Return [x, y] of the center of cell containing provided text 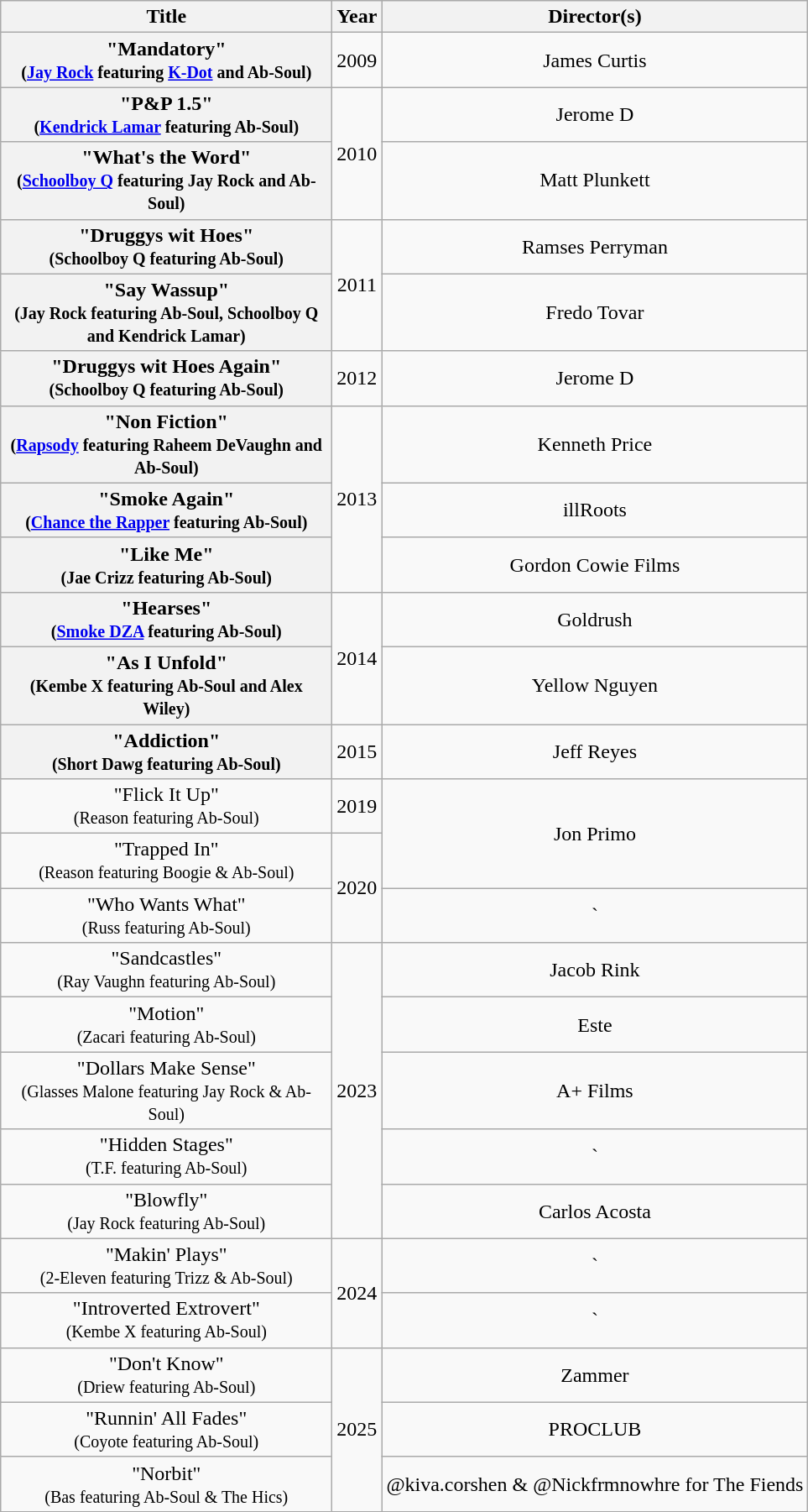
"Who Wants What"(Russ featuring Ab-Soul) [166, 915]
2025 [357, 1429]
"Motion"(Zacari featuring Ab-Soul) [166, 1024]
illRoots [595, 510]
Zammer [595, 1375]
Kenneth Price [595, 444]
Goldrush [595, 620]
"Norbit"(Bas featuring Ab-Soul & The Hics) [166, 1484]
"Trapped In"(Reason featuring Boogie & Ab-Soul) [166, 861]
Jon Primo [595, 834]
"Non Fiction"(Rapsody featuring Raheem DeVaughn and Ab-Soul) [166, 444]
"Druggys wit Hoes Again"(Schoolboy Q featuring Ab-Soul) [166, 378]
A+ Films [595, 1091]
"Dollars Make Sense"(Glasses Malone featuring Jay Rock & Ab-Soul) [166, 1091]
Ramses Perryman [595, 247]
"Say Wassup"(Jay Rock featuring Ab-Soul, Schoolboy Q and Kendrick Lamar) [166, 312]
Director(s) [595, 17]
"As I Unfold"(Kembe X featuring Ab-Soul and Alex Wiley) [166, 685]
Carlos Acosta [595, 1211]
Yellow Nguyen [595, 685]
2023 [357, 1091]
"Smoke Again"(Chance the Rapper featuring Ab-Soul) [166, 510]
"Runnin' All Fades"(Coyote featuring Ab-Soul) [166, 1429]
"Mandatory"(Jay Rock featuring K-Dot and Ab-Soul) [166, 60]
2012 [357, 378]
"Druggys wit Hoes"(Schoolboy Q featuring Ab-Soul) [166, 247]
@kiva.corshen & @Nickfrmnowhre for The Fiends [595, 1484]
James Curtis [595, 60]
Matt Plunkett [595, 180]
"Flick It Up"(Reason featuring Ab-Soul) [166, 806]
Title [166, 17]
"Introverted Extrovert"(Kembe X featuring Ab-Soul) [166, 1320]
Year [357, 17]
"Makin' Plays"(2-Eleven featuring Trizz & Ab-Soul) [166, 1266]
2015 [357, 751]
Este [595, 1024]
PROCLUB [595, 1429]
"Hearses"(Smoke DZA featuring Ab-Soul) [166, 620]
2009 [357, 60]
2019 [357, 806]
2010 [357, 153]
2024 [357, 1293]
Gordon Cowie Films [595, 564]
"Like Me"(Jae Crizz featuring Ab-Soul) [166, 564]
Jeff Reyes [595, 751]
"Sandcastles"(Ray Vaughn featuring Ab-Soul) [166, 971]
"Blowfly"(Jay Rock featuring Ab-Soul) [166, 1211]
"What's the Word"(Schoolboy Q featuring Jay Rock and Ab-Soul) [166, 180]
"Hidden Stages"(T.F. featuring Ab-Soul) [166, 1157]
"Don't Know"(Driew featuring Ab-Soul) [166, 1375]
Jacob Rink [595, 971]
Fredo Tovar [595, 312]
2014 [357, 658]
"P&P 1.5"(Kendrick Lamar featuring Ab-Soul) [166, 114]
2011 [357, 285]
2013 [357, 499]
2020 [357, 888]
"Addiction"(Short Dawg featuring Ab-Soul) [166, 751]
